Output the [x, y] coordinate of the center of the cell containing the given text.  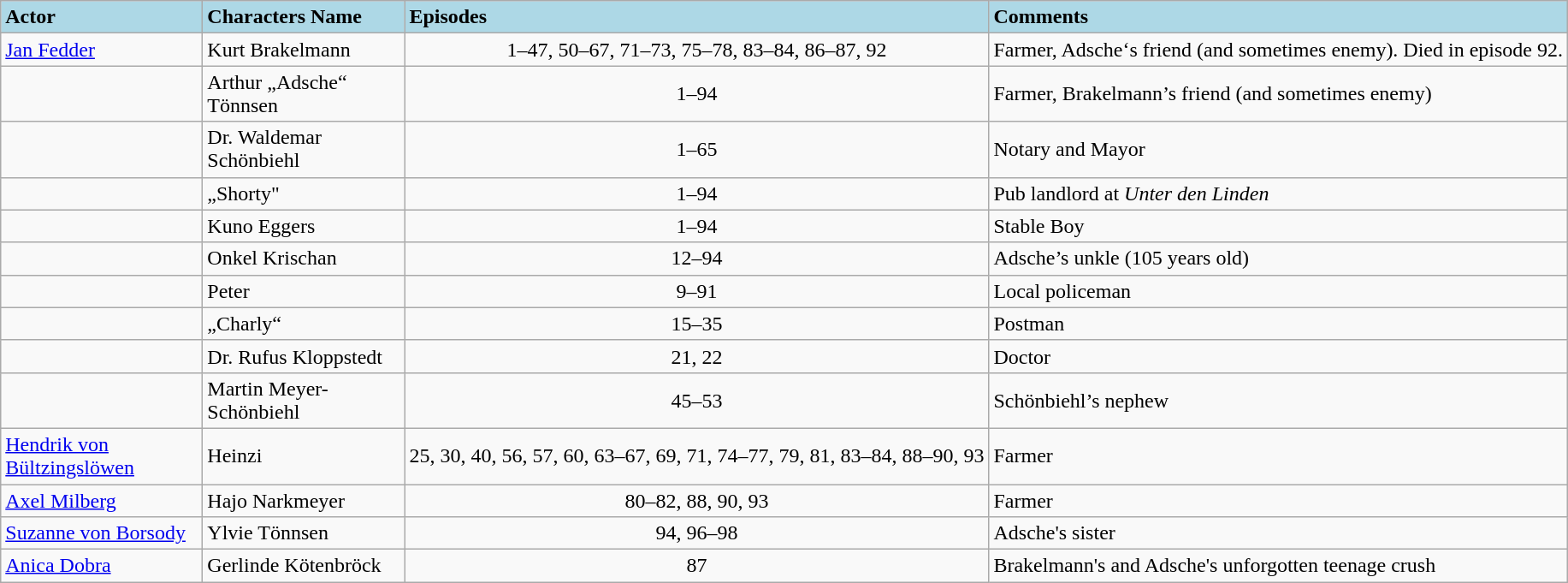
Peter [304, 291]
Notary and Mayor [1278, 149]
Stable Boy [1278, 226]
Heinzi [304, 455]
94, 96–98 [696, 533]
Characters Name [304, 17]
21, 22 [696, 356]
Jan Fedder [102, 50]
Axel Milberg [102, 501]
Farmer, Adsche‘s friend (and sometimes enemy). Died in episode 92. [1278, 50]
Anica Dobra [102, 566]
Kuno Eggers [304, 226]
Brakelmann's and Adsche's unforgotten teenage crush [1278, 566]
Gerlinde Kötenbröck [304, 566]
80–82, 88, 90, 93 [696, 501]
Farmer, Brakelmann’s friend (and sometimes enemy) [1278, 94]
Suzanne von Borsody [102, 533]
Comments [1278, 17]
Dr. Rufus Kloppstedt [304, 356]
Adsche’s unkle (105 years old) [1278, 259]
„Charly“ [304, 324]
Postman [1278, 324]
12–94 [696, 259]
87 [696, 566]
„Shorty" [304, 193]
Onkel Krischan [304, 259]
45–53 [696, 401]
1–47, 50–67, 71–73, 75–78, 83–84, 86–87, 92 [696, 50]
25, 30, 40, 56, 57, 60, 63–67, 69, 71, 74–77, 79, 81, 83–84, 88–90, 93 [696, 455]
Episodes [696, 17]
Local policeman [1278, 291]
Dr. Waldemar Schönbiehl [304, 149]
Pub landlord at Unter den Linden [1278, 193]
9–91 [696, 291]
Schönbiehl’s nephew [1278, 401]
1–65 [696, 149]
Hendrik von Bültzingslöwen [102, 455]
15–35 [696, 324]
Doctor [1278, 356]
Adsche's sister [1278, 533]
Hajo Narkmeyer [304, 501]
Martin Meyer-Schönbiehl [304, 401]
Kurt Brakelmann [304, 50]
Arthur „Adsche“ Tönnsen [304, 94]
Actor [102, 17]
Ylvie Tönnsen [304, 533]
